Scan for the cell matching the given text and deliver its (X, Y) coordinate at center. 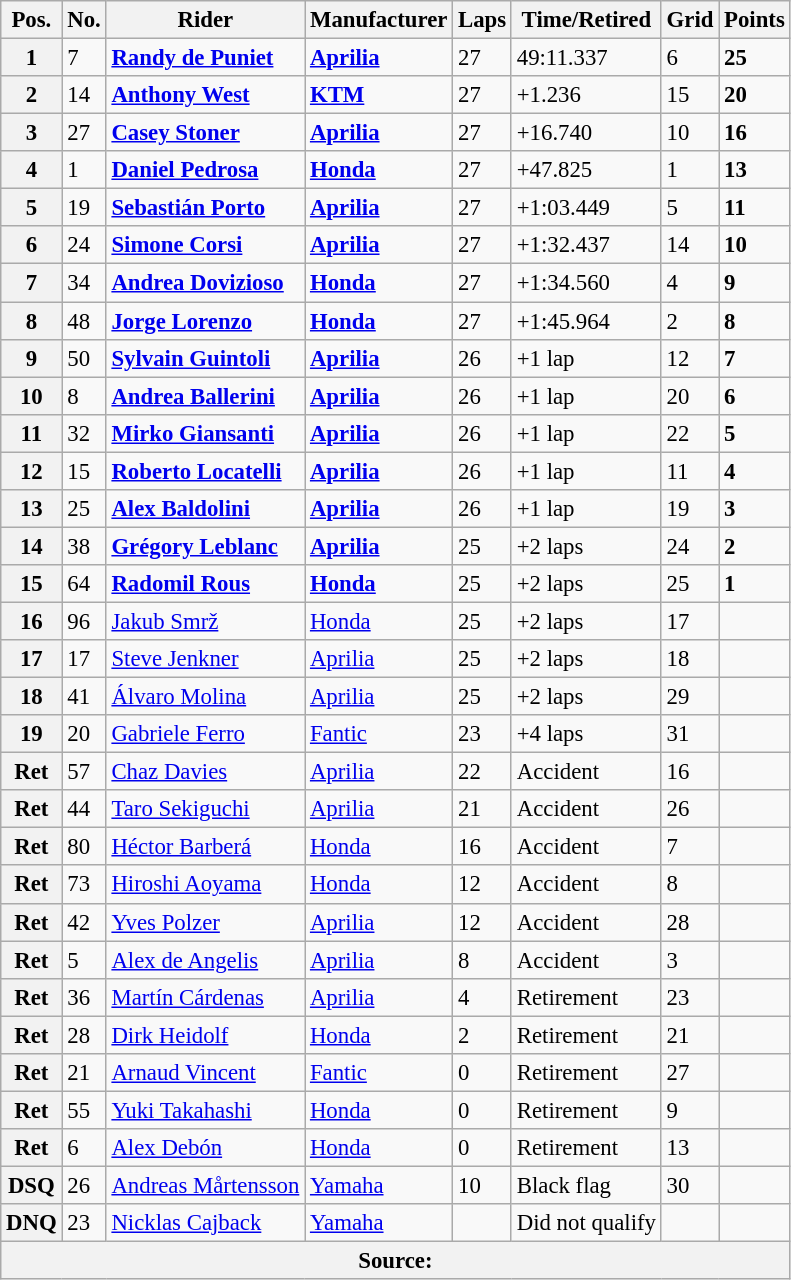
Alex Debón (206, 1148)
38 (84, 546)
Martín Cárdenas (206, 997)
48 (84, 321)
+1.236 (586, 95)
DSQ (32, 1185)
KTM (379, 95)
29 (690, 697)
Mirko Giansanti (206, 433)
Álvaro Molina (206, 697)
50 (84, 358)
Jorge Lorenzo (206, 321)
+4 laps (586, 734)
Hiroshi Aoyama (206, 885)
+1:32.437 (586, 245)
Randy de Puniet (206, 58)
+1:45.964 (586, 321)
55 (84, 1110)
Radomil Rous (206, 584)
Andrea Dovizioso (206, 283)
Time/Retired (586, 20)
Casey Stoner (206, 133)
+47.825 (586, 170)
Gabriele Ferro (206, 734)
No. (84, 20)
57 (84, 772)
Grid (690, 20)
Source: (396, 1261)
Steve Jenkner (206, 659)
+16.740 (586, 133)
Roberto Locatelli (206, 471)
Alex Baldolini (206, 509)
31 (690, 734)
36 (84, 997)
+1:03.449 (586, 208)
Yuki Takahashi (206, 1110)
+1:34.560 (586, 283)
49:11.337 (586, 58)
Taro Sekiguchi (206, 809)
80 (84, 847)
Points (754, 20)
32 (84, 433)
Simone Corsi (206, 245)
Alex de Angelis (206, 960)
64 (84, 584)
Laps (482, 20)
96 (84, 621)
Jakub Smrž (206, 621)
73 (84, 885)
Did not qualify (586, 1223)
Sylvain Guintoli (206, 358)
41 (84, 697)
Daniel Pedrosa (206, 170)
44 (84, 809)
Sebastián Porto (206, 208)
Nicklas Cajback (206, 1223)
DNQ (32, 1223)
Manufacturer (379, 20)
Andrea Ballerini (206, 396)
Andreas Mårtensson (206, 1185)
Chaz Davies (206, 772)
Rider (206, 20)
30 (690, 1185)
Pos. (32, 20)
Grégory Leblanc (206, 546)
34 (84, 283)
Yves Polzer (206, 922)
Arnaud Vincent (206, 1073)
Dirk Heidolf (206, 1035)
Anthony West (206, 95)
Black flag (586, 1185)
Héctor Barberá (206, 847)
42 (84, 922)
